Identify which cell holds the provided text, then report its (X, Y) central coordinate. 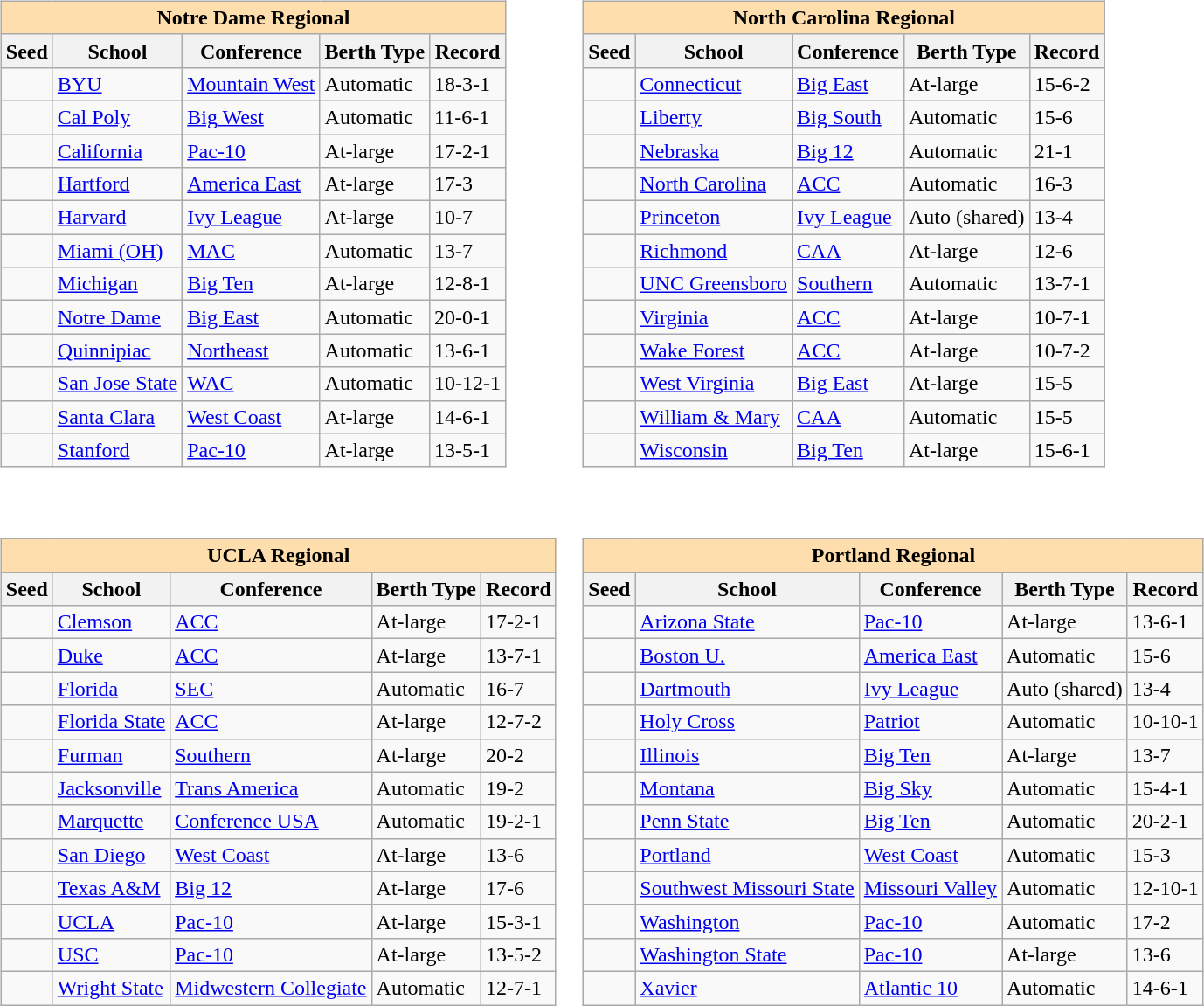
Wake Forest (714, 350)
Washington (747, 921)
Nebraska (714, 151)
Illinois (747, 755)
19-2-1 (519, 822)
15-4-1 (1166, 788)
16-7 (519, 689)
15-3 (1166, 855)
Texas A&M (111, 888)
10-10-1 (1166, 722)
Florida State (111, 722)
West Virginia (714, 384)
Boston U. (747, 656)
Clemson (111, 622)
12-8-1 (468, 284)
BYU (117, 84)
20-2 (519, 755)
12-10-1 (1166, 888)
Arizona State (747, 622)
Jacksonville (111, 788)
UCLA Regional (278, 556)
Princeton (714, 218)
17-3 (468, 184)
North Carolina (714, 184)
12-6 (1067, 251)
Furman (111, 755)
Big West (252, 117)
Hartford (117, 184)
Montana (747, 788)
Notre Dame (117, 317)
20-0-1 (468, 317)
Wright State (111, 988)
20-2-1 (1166, 822)
Trans America (271, 788)
Patriot (930, 722)
Dartmouth (747, 689)
Liberty (714, 117)
10-7-1 (1067, 317)
19-2 (519, 788)
Atlantic 10 (930, 988)
Cal Poly (117, 117)
William & Mary (714, 417)
15-3-1 (519, 921)
SEC (271, 689)
Big Sky (930, 788)
Penn State (747, 822)
18-3-1 (468, 84)
Portland Regional (894, 556)
10-7-2 (1067, 350)
San Jose State (117, 384)
Florida (111, 689)
12-7-2 (519, 722)
Stanford (117, 450)
13-5-1 (468, 450)
17-6 (519, 888)
Marquette (111, 822)
Santa Clara (117, 417)
16-3 (1067, 184)
Mountain West (252, 84)
15-6-1 (1067, 450)
Duke (111, 656)
San Diego (111, 855)
Notre Dame Regional (253, 17)
Missouri Valley (930, 888)
21-1 (1067, 151)
Washington State (747, 954)
Virginia (714, 317)
WAC (252, 384)
Holy Cross (747, 722)
Miami (OH) (117, 251)
Wisconsin (714, 450)
North Carolina Regional (844, 17)
USC (111, 954)
17-2 (1166, 921)
Southwest Missouri State (747, 888)
13-5-2 (519, 954)
Quinnipiac (117, 350)
Harvard (117, 218)
UCLA (111, 921)
California (117, 151)
Big South (848, 117)
12-7-1 (519, 988)
UNC Greensboro (714, 284)
Michigan (117, 284)
15-6-2 (1067, 84)
Richmond (714, 251)
Midwestern Collegiate (271, 988)
11-6-1 (468, 117)
Northeast (252, 350)
MAC (252, 251)
10-7 (468, 218)
Connecticut (714, 84)
Portland (747, 855)
10-12-1 (468, 384)
Xavier (747, 988)
Conference USA (271, 822)
